Return the [X, Y] coordinate for the center point of the cell that contains the specified text.  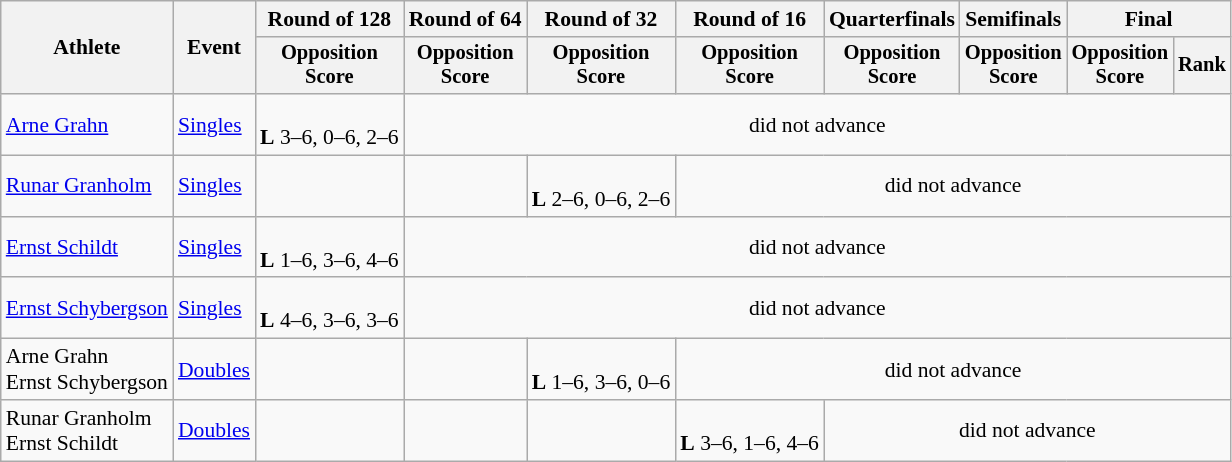
Quarterfinals [892, 19]
Round of 32 [602, 19]
Arne Grahn Ernst Schybergson [87, 370]
Ernst Schybergson [87, 308]
L 2–6, 0–6, 2–6 [602, 186]
Rank [1202, 66]
Event [214, 48]
L 1–6, 3–6, 0–6 [602, 370]
Runar Granholm Ernst Schildt [87, 430]
L 3–6, 0–6, 2–6 [330, 124]
Round of 16 [750, 19]
Runar Granholm [87, 186]
Semifinals [1014, 19]
Round of 64 [466, 19]
Final [1149, 19]
Arne Grahn [87, 124]
L 1–6, 3–6, 4–6 [330, 248]
Ernst Schildt [87, 248]
Athlete [87, 48]
Round of 128 [330, 19]
L 3–6, 1–6, 4–6 [750, 430]
L 4–6, 3–6, 3–6 [330, 308]
